For the text-containing cell, return its midpoint in [x, y] coordinate format. 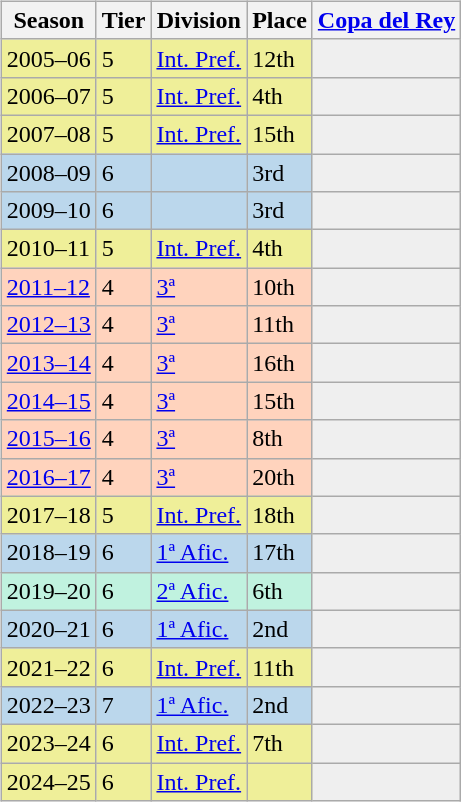
2016–17 [48, 477]
2019–20 [48, 591]
2021–22 [48, 667]
7 [124, 705]
Tier [124, 20]
2007–08 [48, 134]
2014–15 [48, 401]
6th [280, 591]
2023–24 [48, 743]
12th [280, 58]
2022–23 [48, 705]
Copa del Rey [386, 20]
18th [280, 515]
2018–19 [48, 553]
2006–07 [48, 96]
2008–09 [48, 173]
Division [199, 20]
2017–18 [48, 515]
16th [280, 363]
2009–10 [48, 211]
Place [280, 20]
2024–25 [48, 781]
Season [48, 20]
2011–12 [48, 287]
20th [280, 477]
10th [280, 287]
2005–06 [48, 58]
2ª Afic. [199, 591]
17th [280, 553]
2020–21 [48, 629]
2013–14 [48, 363]
2012–13 [48, 325]
2010–11 [48, 249]
8th [280, 439]
7th [280, 743]
2015–16 [48, 439]
